Detect which cell encompasses the target text, then output its (X, Y) center coordinate. 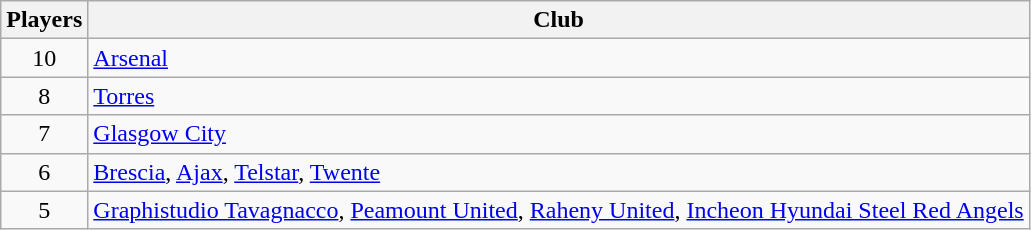
5 (44, 210)
Arsenal (558, 58)
Players (44, 20)
Brescia, Ajax, Telstar, Twente (558, 172)
7 (44, 134)
Torres (558, 96)
Graphistudio Tavagnacco, Peamount United, Raheny United, Incheon Hyundai Steel Red Angels (558, 210)
6 (44, 172)
Glasgow City (558, 134)
8 (44, 96)
10 (44, 58)
Club (558, 20)
